Scan for the cell matching the given text and deliver its (X, Y) coordinate at center. 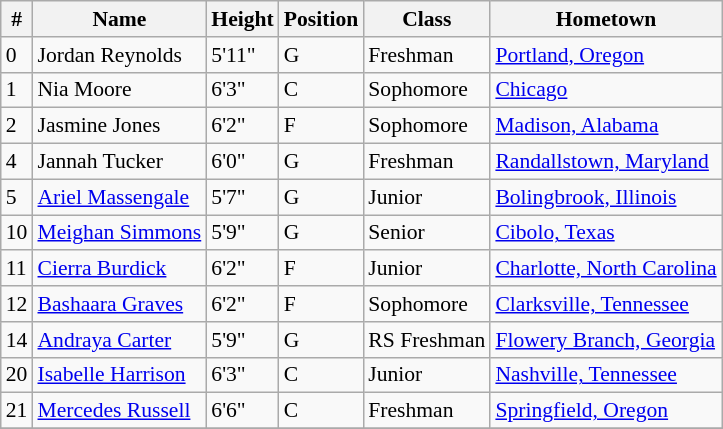
5 (17, 197)
Senior (426, 233)
4 (17, 162)
0 (17, 55)
Mercedes Russell (119, 411)
Ariel Massengale (119, 197)
Cierra Burdick (119, 269)
Andraya Carter (119, 340)
Height (242, 19)
Bolingbrook, Illinois (606, 197)
11 (17, 269)
Nashville, Tennessee (606, 375)
RS Freshman (426, 340)
21 (17, 411)
Position (321, 19)
5'7" (242, 197)
1 (17, 90)
Jasmine Jones (119, 126)
Jordan Reynolds (119, 55)
Bashaara Graves (119, 304)
Clarksville, Tennessee (606, 304)
Meighan Simmons (119, 233)
Hometown (606, 19)
Name (119, 19)
# (17, 19)
Cibolo, Texas (606, 233)
Charlotte, North Carolina (606, 269)
6'6" (242, 411)
Isabelle Harrison (119, 375)
Flowery Branch, Georgia (606, 340)
6'0" (242, 162)
2 (17, 126)
Nia Moore (119, 90)
Portland, Oregon (606, 55)
Jannah Tucker (119, 162)
Springfield, Oregon (606, 411)
Class (426, 19)
12 (17, 304)
5'11" (242, 55)
Randallstown, Maryland (606, 162)
14 (17, 340)
Madison, Alabama (606, 126)
20 (17, 375)
Chicago (606, 90)
10 (17, 233)
